Capture the cell that displays the provided text and extract its (X, Y) central coordinate. 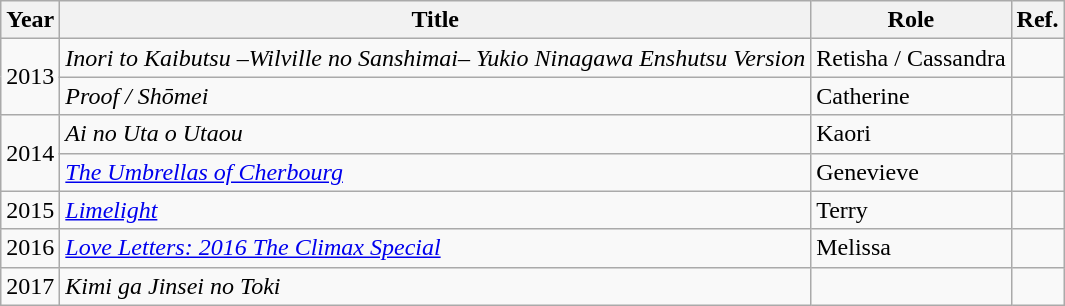
Proof / Shōmei (436, 96)
Retisha / Cassandra (911, 58)
Role (911, 20)
Limelight (436, 210)
Kimi ga Jinsei no Toki (436, 286)
2017 (30, 286)
2013 (30, 77)
Catherine (911, 96)
Ref. (1038, 20)
Kaori (911, 134)
Inori to Kaibutsu –Wilville no Sanshimai– Yukio Ninagawa Enshutsu Version (436, 58)
Genevieve (911, 172)
2016 (30, 248)
Ai no Uta o Utaou (436, 134)
Melissa (911, 248)
Terry (911, 210)
2014 (30, 153)
Title (436, 20)
2015 (30, 210)
Year (30, 20)
The Umbrellas of Cherbourg (436, 172)
Love Letters: 2016 The Climax Special (436, 248)
